Find where the given text appears and provide that cell's center as [X, Y] coordinate. 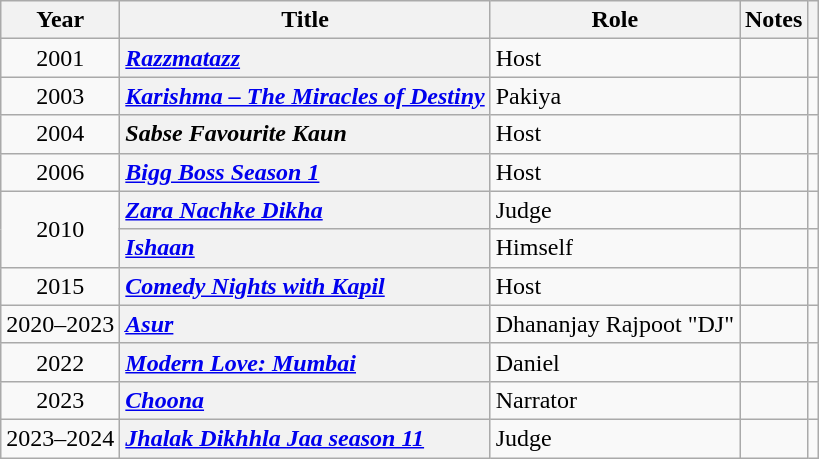
Pakiya [614, 96]
2003 [60, 96]
2001 [60, 58]
2010 [60, 229]
Karishma – The Miracles of Destiny [305, 96]
Choona [305, 400]
2006 [60, 172]
Narrator [614, 400]
Year [60, 20]
Zara Nachke Dikha [305, 210]
Daniel [614, 362]
Ishaan [305, 248]
Himself [614, 248]
2022 [60, 362]
2004 [60, 134]
Title [305, 20]
Notes [774, 20]
Bigg Boss Season 1 [305, 172]
2015 [60, 286]
2023–2024 [60, 438]
Jhalak Dikhhla Jaa season 11 [305, 438]
Role [614, 20]
Comedy Nights with Kapil [305, 286]
2020–2023 [60, 324]
Dhananjay Rajpoot "DJ" [614, 324]
Razzmatazz [305, 58]
Sabse Favourite Kaun [305, 134]
Asur [305, 324]
Modern Love: Mumbai [305, 362]
2023 [60, 400]
